Scan for the cell matching the given text and deliver its [x, y] coordinate at center. 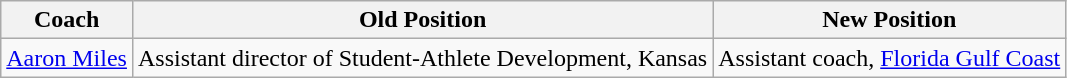
New Position [890, 20]
Aaron Miles [67, 58]
Assistant director of Student-Athlete Development, Kansas [422, 58]
Old Position [422, 20]
Assistant coach, Florida Gulf Coast [890, 58]
Coach [67, 20]
